From the cell containing the given text, extract its center point as [X, Y] coordinate. 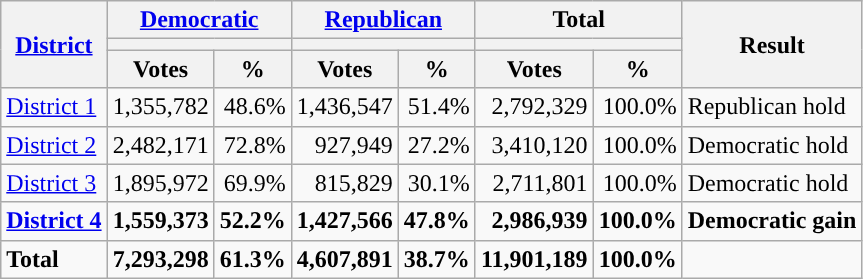
815,829 [344, 183]
1,895,972 [160, 183]
27.2% [436, 145]
38.7% [436, 259]
47.8% [436, 221]
52.2% [252, 221]
48.6% [252, 107]
District 4 [54, 221]
1,427,566 [344, 221]
927,949 [344, 145]
Republican [383, 20]
Democratic gain [772, 221]
3,410,120 [534, 145]
1,559,373 [160, 221]
4,607,891 [344, 259]
7,293,298 [160, 259]
Republican hold [772, 107]
2,792,329 [534, 107]
Result [772, 44]
Democratic [199, 20]
1,355,782 [160, 107]
51.4% [436, 107]
2,986,939 [534, 221]
1,436,547 [344, 107]
District 1 [54, 107]
61.3% [252, 259]
11,901,189 [534, 259]
30.1% [436, 183]
District 3 [54, 183]
2,482,171 [160, 145]
72.8% [252, 145]
69.9% [252, 183]
District [54, 44]
2,711,801 [534, 183]
District 2 [54, 145]
